Return the [x, y] coordinate for the center point of the cell that contains the specified text.  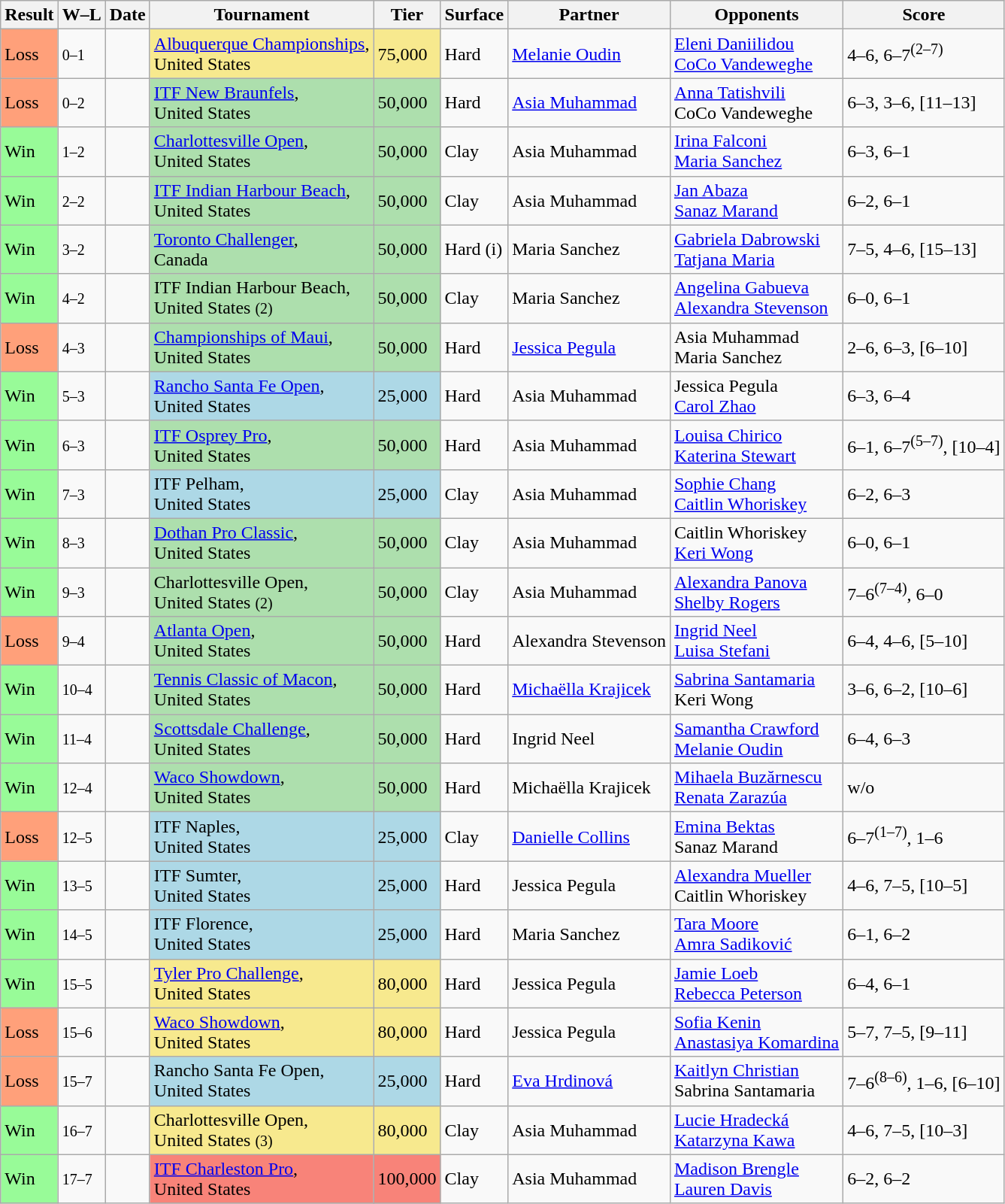
0–2 [81, 102]
Hard (i) [474, 250]
2–2 [81, 200]
Result [29, 15]
Louisa Chirico Katerina Stewart [756, 445]
5–7, 7–5, [9–11] [924, 1032]
Dothan Pro Classic, United States [262, 543]
4–6, 7–5, [10–5] [924, 886]
13–5 [81, 886]
11–4 [81, 738]
Sofia Kenin Anastasiya Komardina [756, 1032]
ITF Naples, United States [262, 836]
12–5 [81, 836]
Championships of Maui, United States [262, 347]
Ingrid Neel Luisa Stefani [756, 641]
Alexandra Panova Shelby Rogers [756, 591]
5–3 [81, 396]
Mihaela Buzărnescu Renata Zarazúa [756, 788]
3–2 [81, 250]
12–4 [81, 788]
Tara Moore Amra Sadiković [756, 934]
4–3 [81, 347]
14–5 [81, 934]
Jamie Loeb Rebecca Peterson [756, 984]
6–4, 6–3 [924, 738]
Kaitlyn Christian Sabrina Santamaria [756, 1081]
Emina Bektas Sanaz Marand [756, 836]
W–L [81, 15]
Sophie Chang Caitlin Whoriskey [756, 493]
ITF Indian Harbour Beach, United States (2) [262, 298]
Tier [407, 15]
6–3, 6–4 [924, 396]
Angelina Gabueva Alexandra Stevenson [756, 298]
17–7 [81, 1179]
w/o [924, 788]
6–3, 3–6, [11–13] [924, 102]
6–2, 6–2 [924, 1179]
6–1, 6–2 [924, 934]
Madison Brengle Lauren Davis [756, 1179]
Sabrina Santamaria Keri Wong [756, 690]
ITF Sumter, United States [262, 886]
7–6(8–6), 1–6, [6–10] [924, 1081]
16–7 [81, 1130]
Alexandra Mueller Caitlin Whoriskey [756, 886]
ITF Pelham, United States [262, 493]
7–3 [81, 493]
6–3, 6–1 [924, 152]
3–6, 6–2, [10–6] [924, 690]
6–3 [81, 445]
0–1 [81, 54]
15–6 [81, 1032]
4–6, 7–5, [10–3] [924, 1130]
Danielle Collins [589, 836]
1–2 [81, 152]
Tyler Pro Challenge, United States [262, 984]
6–4, 6–1 [924, 984]
Charlottesville Open, United States [262, 152]
Caitlin Whoriskey Keri Wong [756, 543]
9–3 [81, 591]
ITF Indian Harbour Beach, United States [262, 200]
Charlottesville Open, United States (3) [262, 1130]
Scottsdale Challenge, United States [262, 738]
Surface [474, 15]
Partner [589, 15]
7–5, 4–6, [15–13] [924, 250]
Albuquerque Championships, United States [262, 54]
4–2 [81, 298]
15–7 [81, 1081]
ITF New Braunfels, United States [262, 102]
Eva Hrdinová [589, 1081]
Charlottesville Open, United States (2) [262, 591]
9–4 [81, 641]
Alexandra Stevenson [589, 641]
100,000 [407, 1179]
Score [924, 15]
Samantha Crawford Melanie Oudin [756, 738]
Tennis Classic of Macon, United States [262, 690]
Opponents [756, 15]
Toronto Challenger, Canada [262, 250]
Date [128, 15]
Melanie Oudin [589, 54]
75,000 [407, 54]
Eleni Daniilidou CoCo Vandeweghe [756, 54]
4–6, 6–7(2–7) [924, 54]
ITF Osprey Pro, United States [262, 445]
2–6, 6–3, [6–10] [924, 347]
10–4 [81, 690]
Atlanta Open, United States [262, 641]
15–5 [81, 984]
6–2, 6–3 [924, 493]
Tournament [262, 15]
ITF Florence, United States [262, 934]
Jan Abaza Sanaz Marand [756, 200]
7–6(7–4), 6–0 [924, 591]
6–2, 6–1 [924, 200]
ITF Charleston Pro, United States [262, 1179]
8–3 [81, 543]
Anna Tatishvili CoCo Vandeweghe [756, 102]
Asia Muhammad Maria Sanchez [756, 347]
6–4, 4–6, [5–10] [924, 641]
Irina Falconi Maria Sanchez [756, 152]
6–7(1–7), 1–6 [924, 836]
Ingrid Neel [589, 738]
6–1, 6–7(5–7), [10–4] [924, 445]
Jessica Pegula Carol Zhao [756, 396]
Lucie Hradecká Katarzyna Kawa [756, 1130]
Gabriela Dabrowski Tatjana Maria [756, 250]
